Identify which cell holds the provided text, then report its [X, Y] central coordinate. 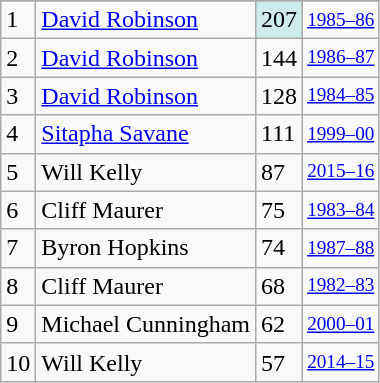
87 [280, 172]
1985–86 [341, 20]
7 [18, 248]
1982–83 [341, 286]
1984–85 [341, 96]
207 [280, 20]
68 [280, 286]
1987–88 [341, 248]
128 [280, 96]
Byron Hopkins [146, 248]
2 [18, 58]
3 [18, 96]
1983–84 [341, 210]
10 [18, 362]
1999–00 [341, 134]
75 [280, 210]
Sitapha Savane [146, 134]
2014–15 [341, 362]
57 [280, 362]
Michael Cunningham [146, 324]
74 [280, 248]
144 [280, 58]
8 [18, 286]
4 [18, 134]
6 [18, 210]
5 [18, 172]
2000–01 [341, 324]
62 [280, 324]
111 [280, 134]
1 [18, 20]
9 [18, 324]
1986–87 [341, 58]
2015–16 [341, 172]
